Search for the cell housing the specified text and yield its (x, y) center coordinate. 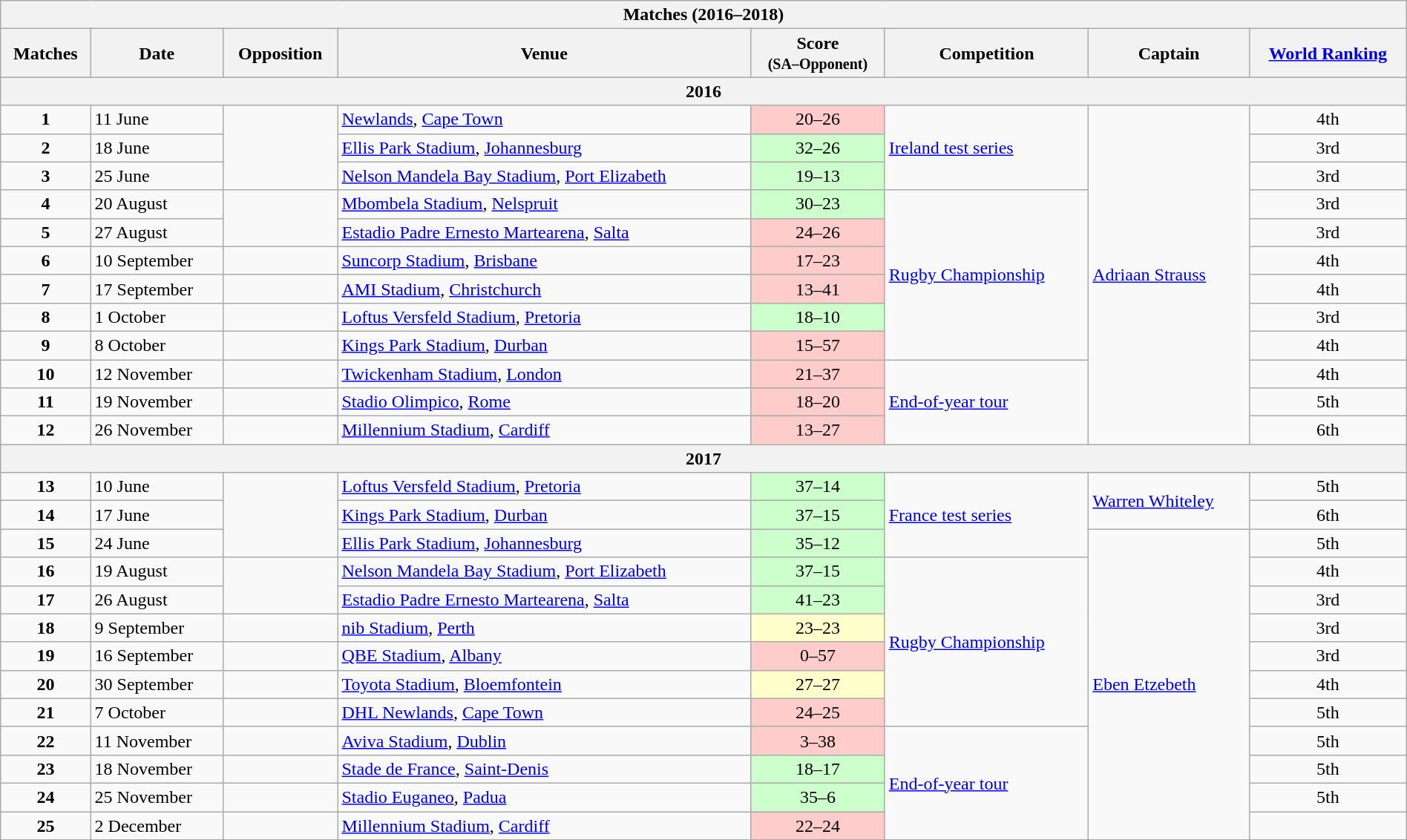
2017 (703, 459)
27–27 (818, 684)
9 (46, 345)
7 (46, 289)
Adriaan Strauss (1170, 275)
18 November (157, 769)
Venue (545, 53)
6 (46, 260)
Stade de France, Saint-Denis (545, 769)
17 September (157, 289)
Mbombela Stadium, Nelspruit (545, 204)
25 November (157, 797)
30–23 (818, 204)
Matches (46, 53)
Stadio Euganeo, Padua (545, 797)
Twickenham Stadium, London (545, 373)
22–24 (818, 826)
5 (46, 232)
Captain (1170, 53)
35–6 (818, 797)
Stadio Olimpico, Rome (545, 402)
18 (46, 628)
19 November (157, 402)
24 (46, 797)
13 (46, 487)
16 (46, 571)
13–41 (818, 289)
Toyota Stadium, Bloemfontein (545, 684)
4 (46, 204)
8 (46, 317)
11 June (157, 119)
21 (46, 712)
8 October (157, 345)
Ireland test series (986, 148)
24–25 (818, 712)
25 (46, 826)
27 August (157, 232)
3–38 (818, 741)
Competition (986, 53)
32–26 (818, 148)
Score(SA–Opponent) (818, 53)
10 June (157, 487)
19 August (157, 571)
Newlands, Cape Town (545, 119)
20 (46, 684)
23 (46, 769)
17 June (157, 515)
Opposition (280, 53)
22 (46, 741)
7 October (157, 712)
26 August (157, 600)
World Ranking (1328, 53)
18 June (157, 148)
21–37 (818, 373)
3 (46, 176)
18–10 (818, 317)
2 December (157, 826)
DHL Newlands, Cape Town (545, 712)
17–23 (818, 260)
26 November (157, 430)
16 September (157, 656)
QBE Stadium, Albany (545, 656)
13–27 (818, 430)
37–14 (818, 487)
Warren Whiteley (1170, 501)
Suncorp Stadium, Brisbane (545, 260)
10 (46, 373)
France test series (986, 515)
41–23 (818, 600)
9 September (157, 628)
23–23 (818, 628)
24–26 (818, 232)
24 June (157, 543)
1 October (157, 317)
Date (157, 53)
Aviva Stadium, Dublin (545, 741)
20–26 (818, 119)
15–57 (818, 345)
14 (46, 515)
19 (46, 656)
10 September (157, 260)
12 (46, 430)
1 (46, 119)
20 August (157, 204)
nib Stadium, Perth (545, 628)
17 (46, 600)
11 (46, 402)
Matches (2016–2018) (703, 15)
25 June (157, 176)
2016 (703, 91)
35–12 (818, 543)
12 November (157, 373)
AMI Stadium, Christchurch (545, 289)
18–17 (818, 769)
30 September (157, 684)
15 (46, 543)
18–20 (818, 402)
0–57 (818, 656)
2 (46, 148)
Eben Etzebeth (1170, 684)
19–13 (818, 176)
11 November (157, 741)
